Return (X, Y) of the center of cell containing provided text 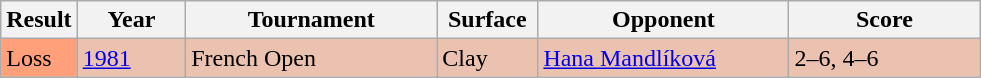
Tournament (312, 20)
French Open (312, 58)
1981 (132, 58)
Surface (488, 20)
Year (132, 20)
Clay (488, 58)
Score (884, 20)
Hana Mandlíková (664, 58)
Result (39, 20)
2–6, 4–6 (884, 58)
Loss (39, 58)
Opponent (664, 20)
